Determine the [x, y] coordinate at the center of the cell enclosing the given text.  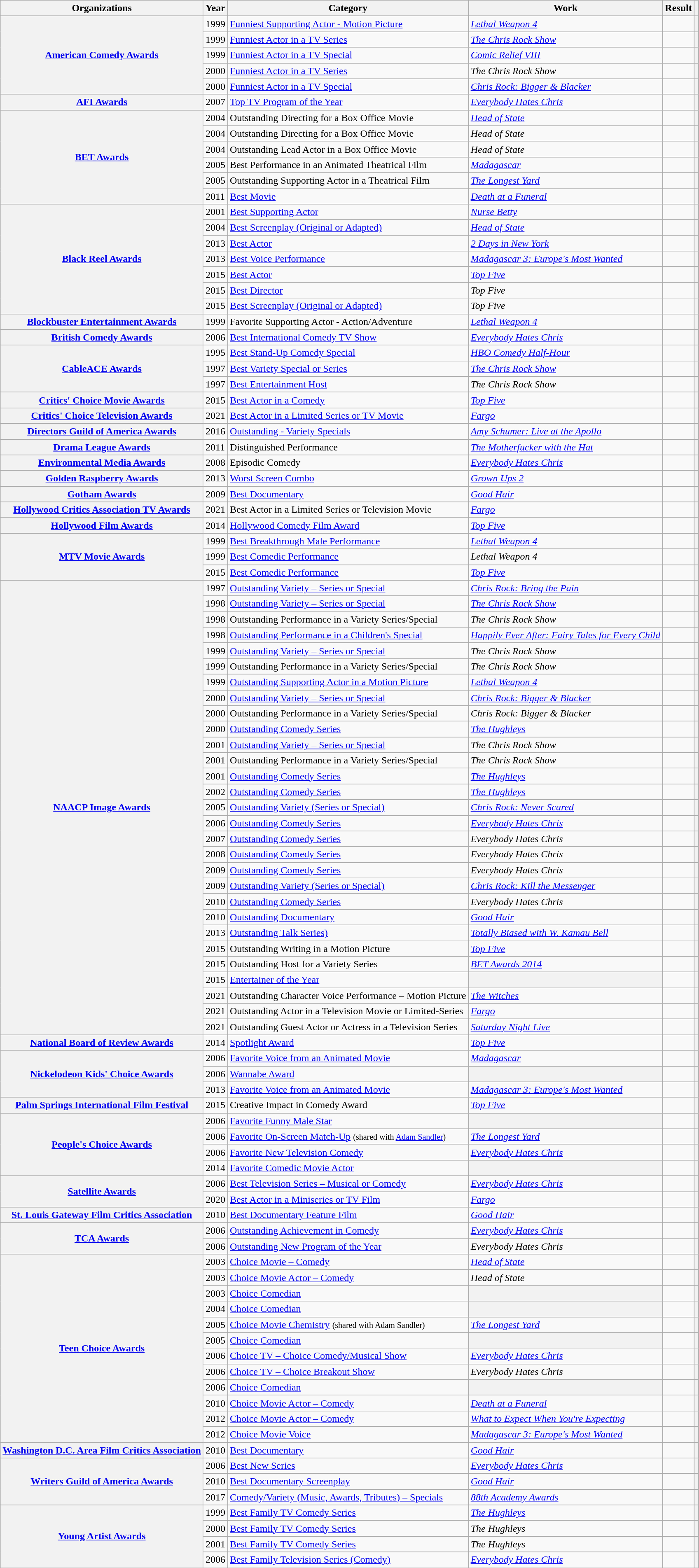
Best New Series [348, 1466]
Outstanding Character Voice Performance – Motion Picture [348, 996]
Washington D.C. Area Film Critics Association [102, 1450]
Amy Schumer: Live at the Apollo [566, 431]
Favorite New Television Comedy [348, 1152]
Writers Guild of America Awards [102, 1482]
Grown Ups 2 [566, 478]
2002 [215, 792]
Nickelodeon Kids' Choice Awards [102, 1074]
Outstanding Host for a Variety Series [348, 964]
Favorite Comedic Movie Actor [348, 1168]
NAACP Image Awards [102, 807]
Best Actor in a Comedy [348, 400]
The Motherfucker with the Hat [566, 447]
Blockbuster Entertainment Awards [102, 322]
Outstanding Performance in a Children's Special [348, 635]
BET Awards 2014 [566, 964]
TCA Awards [102, 1239]
Golden Raspberry Awards [102, 478]
Palm Springs International Film Festival [102, 1105]
Creative Impact in Comedy Award [348, 1105]
Spotlight Award [348, 1043]
Outstanding Supporting Actor in a Theatrical Film [348, 180]
Black Reel Awards [102, 259]
Outstanding Writing in a Motion Picture [348, 948]
Best International Comedy TV Show [348, 337]
Work [566, 8]
National Board of Review Awards [102, 1043]
St. Louis Gateway Film Critics Association [102, 1215]
Outstanding Achievement in Comedy [348, 1231]
Worst Screen Combo [348, 478]
Best Family Television Series (Comedy) [348, 1560]
Chris Rock: Kill the Messenger [566, 886]
2017 [215, 1497]
Year [215, 8]
Choice Movie Chemistry (shared with Adam Sandler) [348, 1325]
Critics' Choice Movie Awards [102, 400]
Best Stand-Up Comedy Special [348, 353]
Top TV Program of the Year [348, 102]
2016 [215, 431]
Hollywood Comedy Film Award [348, 525]
Best Actor in a Limited Series or Television Movie [348, 510]
Best Supporting Actor [348, 212]
Young Artist Awards [102, 1536]
Saturday Night Live [566, 1027]
Funniest Supporting Actor - Motion Picture [348, 24]
AFI Awards [102, 102]
1995 [215, 353]
Choice Movie – Comedy [348, 1262]
Result [678, 8]
Choice Movie Voice [348, 1434]
Environmental Media Awards [102, 463]
Favorite On-Screen Match-Up (shared with Adam Sandler) [348, 1136]
CableACE Awards [102, 369]
British Comedy Awards [102, 337]
Satellite Awards [102, 1191]
Chris Rock: Bring the Pain [566, 588]
MTV Movie Awards [102, 557]
Hollywood Critics Association TV Awards [102, 510]
Outstanding Talk Series) [348, 933]
American Comedy Awards [102, 55]
Favorite Supporting Actor - Action/Adventure [348, 322]
Best Actor in a Limited Series or TV Movie [348, 415]
Best Entertainment Host [348, 384]
Wannabe Award [348, 1074]
Outstanding Supporting Actor in a Motion Picture [348, 682]
Distinguished Performance [348, 447]
Choice TV – Choice Breakout Show [348, 1372]
Choice TV – Choice Comedy/Musical Show [348, 1356]
Hollywood Film Awards [102, 525]
Best Variety Special or Series [348, 369]
2020 [215, 1199]
Best Director [348, 290]
Best Documentary Screenplay [348, 1482]
Outstanding - Variety Specials [348, 431]
Outstanding New Program of the Year [348, 1246]
Organizations [102, 8]
Gotham Awards [102, 494]
The Witches [566, 996]
Happily Ever After: Fairy Tales for Every Child [566, 635]
Outstanding Lead Actor in a Box Office Movie [348, 149]
Comedy/Variety (Music, Awards, Tributes) – Specials [348, 1497]
Critics' Choice Television Awards [102, 415]
BET Awards [102, 157]
Outstanding Guest Actor or Actress in a Television Series [348, 1027]
2 Days in New York [566, 243]
Favorite Funny Male Star [348, 1121]
Best Documentary Feature Film [348, 1215]
Episodic Comedy [348, 463]
Best Performance in an Animated Theatrical Film [348, 165]
Totally Biased with W. Kamau Bell [566, 933]
Outstanding Documentary [348, 917]
Teen Choice Awards [102, 1348]
Best Breakthrough Male Performance [348, 541]
Best Television Series – Musical or Comedy [348, 1183]
Category [348, 8]
88th Academy Awards [566, 1497]
Chris Rock: Never Scared [566, 807]
Best Movie [348, 196]
Entertainer of the Year [348, 980]
What to Expect When You're Expecting [566, 1419]
Directors Guild of America Awards [102, 431]
Best Actor in a Miniseries or TV Film [348, 1199]
Best Voice Performance [348, 259]
People's Choice Awards [102, 1144]
Drama League Awards [102, 447]
HBO Comedy Half-Hour [566, 353]
Nurse Betty [566, 212]
Outstanding Actor in a Television Movie or Limited-Series [348, 1011]
Comic Relief VIII [566, 55]
